Locate the cell with the specified text and output its [X, Y] center coordinate. 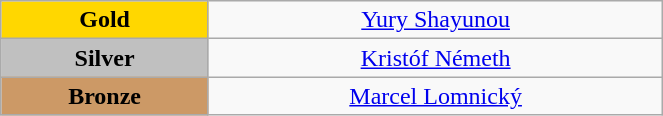
Gold [105, 20]
Kristóf Németh [435, 58]
Silver [105, 58]
Bronze [105, 96]
Marcel Lomnický [435, 96]
Yury Shayunou [435, 20]
